Pinpoint the cell where the given text exists, returning its [X, Y] midpoint coordinate. 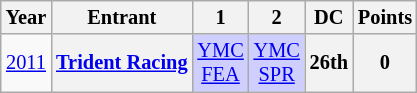
DC [329, 17]
YMCFEA [220, 63]
0 [385, 63]
Entrant [122, 17]
2011 [26, 63]
Trident Racing [122, 63]
1 [220, 17]
YMCSPR [277, 63]
Year [26, 17]
26th [329, 63]
Points [385, 17]
2 [277, 17]
